For the text-containing cell, return its midpoint in (X, Y) coordinate format. 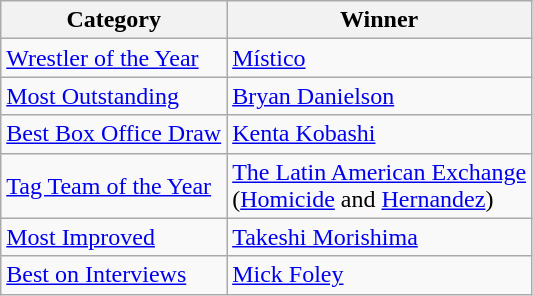
The Latin American Exchange(Homicide and Hernandez) (380, 186)
Kenta Kobashi (380, 134)
Category (114, 20)
Winner (380, 20)
Bryan Danielson (380, 96)
Wrestler of the Year (114, 58)
Most Improved (114, 237)
Tag Team of the Year (114, 186)
Místico (380, 58)
Takeshi Morishima (380, 237)
Best on Interviews (114, 275)
Mick Foley (380, 275)
Most Outstanding (114, 96)
Best Box Office Draw (114, 134)
